Detect which cell encompasses the target text, then output its (x, y) center coordinate. 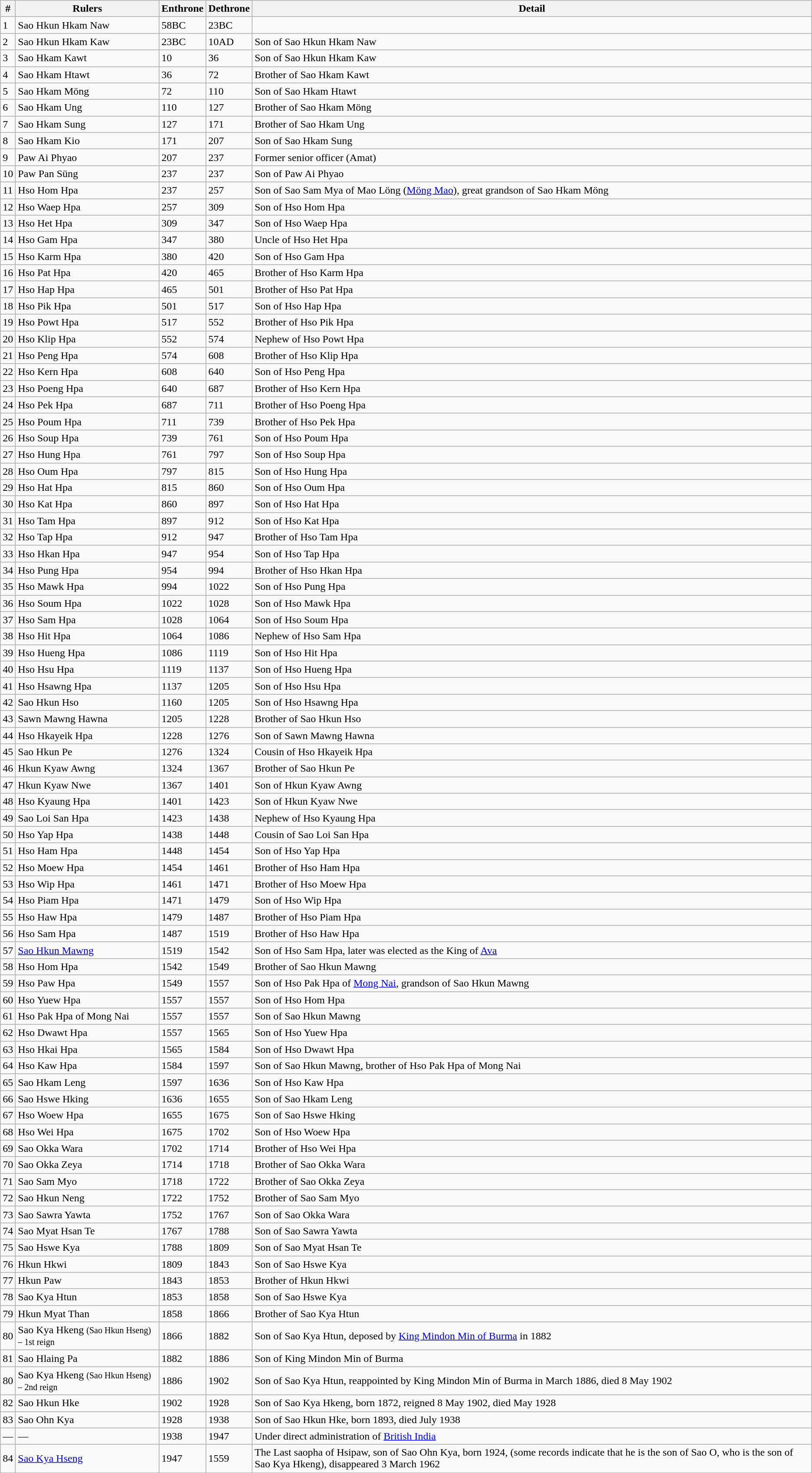
Sao Kya Hseng (88, 1458)
Son of Sao Hswe Hking (532, 1115)
Hso Hap Hpa (88, 289)
Hso Gam Hpa (88, 240)
55 (8, 917)
Son of Hso Kat Hpa (532, 521)
Sao Kya Htun (88, 1297)
Hso Yap Hpa (88, 835)
69 (8, 1148)
71 (8, 1181)
Hso Kat Hpa (88, 504)
Hso Pat Hpa (88, 273)
30 (8, 504)
Son of Hso Dwawt Hpa (532, 1049)
Son of Hso Mawk Hpa (532, 603)
Son of Hso Hsawng Hpa (532, 702)
Son of Hso Poum Hpa (532, 438)
Son of Hso Sam Hpa, later was elected as the King of Ava (532, 950)
75 (8, 1247)
Hkun Myat Than (88, 1314)
23 (8, 388)
12 (8, 207)
Sao Hkam Möng (88, 91)
Hso Hueng Hpa (88, 653)
Sao Hkam Kio (88, 141)
1160 (183, 702)
Hso Waep Hpa (88, 207)
Hso Kern Hpa (88, 372)
Hso Pak Hpa of Mong Nai (88, 1016)
Sao Ohn Kya (88, 1420)
Sao Kya Hkeng (Sao Hkun Hseng) – 1st reign (88, 1336)
Son of Sao Kya Htun, deposed by King Mindon Min of Burma in 1882 (532, 1336)
Hso Hat Hpa (88, 488)
46 (8, 769)
32 (8, 537)
54 (8, 901)
Hkun Paw (88, 1281)
65 (8, 1082)
Hso Soum Hpa (88, 603)
1559 (229, 1458)
Hso Piam Hpa (88, 901)
39 (8, 653)
Son of Sao Hkam Sung (532, 141)
Paw Ai Phyao (88, 157)
Hso Pik Hpa (88, 306)
62 (8, 1033)
Hso Klip Hpa (88, 339)
Sao Hswe Hking (88, 1099)
28 (8, 471)
Brother of Hso Pat Hpa (532, 289)
41 (8, 686)
Hso Mawk Hpa (88, 587)
38 (8, 636)
83 (8, 1420)
60 (8, 1000)
Son of Hso Hung Hpa (532, 471)
7 (8, 124)
58BC (183, 25)
Son of Sao Myat Hsan Te (532, 1247)
Hso Woew Hpa (88, 1115)
6 (8, 108)
Cousin of Sao Loi San Hpa (532, 835)
Son of Hso Woew Hpa (532, 1132)
Son of Hso Yap Hpa (532, 851)
34 (8, 570)
Brother of Sao Hkam Möng (532, 108)
Son of Sao Hkun Hkam Kaw (532, 58)
Sao Hkam Htawt (88, 75)
Hso Powt Hpa (88, 322)
16 (8, 273)
Sao Sawra Yawta (88, 1214)
42 (8, 702)
Hso Het Hpa (88, 224)
61 (8, 1016)
29 (8, 488)
Hso Poeng Hpa (88, 388)
Brother of Hso Pik Hpa (532, 322)
Brother of Hso Ham Hpa (532, 868)
63 (8, 1049)
Hso Wei Hpa (88, 1132)
Son of Hkun Kyaw Nwe (532, 802)
Brother of Hso Tam Hpa (532, 537)
Cousin of Hso Hkayeik Hpa (532, 752)
Brother of Sao Okka Wara (532, 1165)
Son of Hso Pung Hpa (532, 587)
47 (8, 785)
15 (8, 256)
Hso Tam Hpa (88, 521)
2 (8, 42)
Sao Hkun Neng (88, 1198)
Son of Hso Soup Hpa (532, 454)
64 (8, 1066)
Hkun Kyaw Nwe (88, 785)
49 (8, 818)
77 (8, 1281)
Son of Hso Hueng Hpa (532, 669)
Sao Hkun Hso (88, 702)
Son of Hso Hat Hpa (532, 504)
Hso Hkai Hpa (88, 1049)
9 (8, 157)
Former senior officer (Amat) (532, 157)
Hso Kaw Hpa (88, 1066)
Brother of Sao Hkun Pe (532, 769)
79 (8, 1314)
Brother of Sao Hkun Hso (532, 719)
Son of Hso Hap Hpa (532, 306)
Son of Hso Gam Hpa (532, 256)
Brother of Hso Moew Hpa (532, 884)
Son of Hso Pak Hpa of Mong Nai, grandson of Sao Hkun Mawng (532, 983)
74 (8, 1231)
Dethrone (229, 9)
Sao Hswe Kya (88, 1247)
Hso Poum Hpa (88, 421)
Brother of Sao Kya Htun (532, 1314)
45 (8, 752)
Hso Ham Hpa (88, 851)
Son of Paw Ai Phyao (532, 174)
73 (8, 1214)
Brother of Hso Kern Hpa (532, 388)
10AD (229, 42)
Son of Hso Kaw Hpa (532, 1082)
Brother of Hso Poeng Hpa (532, 405)
Hso Hsawng Hpa (88, 686)
Sao Hkun Hke (88, 1403)
Son of Sao Sawra Yawta (532, 1231)
Hkun Kyaw Awng (88, 769)
Son of Sao Sam Mya of Mao Löng (Möng Mao), great grandson of Sao Hkam Möng (532, 190)
40 (8, 669)
Hso Yuew Hpa (88, 1000)
Son of Hso Peng Hpa (532, 372)
Detail (532, 9)
19 (8, 322)
Sao Sam Myo (88, 1181)
Brother of Hso Haw Hpa (532, 934)
Hso Peng Hpa (88, 355)
Uncle of Hso Het Hpa (532, 240)
35 (8, 587)
Hso Pung Hpa (88, 570)
8 (8, 141)
1 (8, 25)
Hso Hsu Hpa (88, 669)
Brother of Sao Hkun Mawng (532, 967)
Brother of Hso Klip Hpa (532, 355)
53 (8, 884)
Hso Moew Hpa (88, 868)
Son of Sao Hkun Hkam Naw (532, 42)
37 (8, 620)
Brother of Hso Karm Hpa (532, 273)
58 (8, 967)
14 (8, 240)
67 (8, 1115)
Nephew of Hso Kyaung Hpa (532, 818)
Rulers (88, 9)
Son of Sao Hkun Hke, born 1893, died July 1938 (532, 1420)
Sao Hkun Mawng (88, 950)
51 (8, 851)
Son of Hso Waep Hpa (532, 224)
17 (8, 289)
33 (8, 554)
Hso Hung Hpa (88, 454)
Sao Hkam Kawt (88, 58)
5 (8, 91)
Hso Hkan Hpa (88, 554)
70 (8, 1165)
Sao Kya Hkeng (Sao Hkun Hseng) – 2nd reign (88, 1381)
50 (8, 835)
Son of King Mindon Min of Burma (532, 1358)
Brother of Sao Hkam Ung (532, 124)
Son of Sao Hkun Mawng (532, 1016)
Son of Hso Oum Hpa (532, 488)
Hso Oum Hpa (88, 471)
20 (8, 339)
Sao Hkam Ung (88, 108)
Son of Sao Hkun Mawng, brother of Hso Pak Hpa of Mong Nai (532, 1066)
Brother of Sao Sam Myo (532, 1198)
Sawn Mawng Hawna (88, 719)
Brother of Sao Hkam Kawt (532, 75)
25 (8, 421)
82 (8, 1403)
Under direct administration of British India (532, 1436)
43 (8, 719)
Nephew of Hso Sam Hpa (532, 636)
# (8, 9)
Son of Hkun Kyaw Awng (532, 785)
Son of Hso Yuew Hpa (532, 1033)
13 (8, 224)
Hso Pek Hpa (88, 405)
Son of Sao Hkam Htawt (532, 91)
Brother of Hso Pek Hpa (532, 421)
Hso Paw Hpa (88, 983)
Sao Hkun Hkam Kaw (88, 42)
78 (8, 1297)
18 (8, 306)
Sao Hlaing Pa (88, 1358)
66 (8, 1099)
Brother of Hso Wei Hpa (532, 1148)
Sao Hkam Leng (88, 1082)
21 (8, 355)
11 (8, 190)
26 (8, 438)
Son of Sao Kya Hkeng, born 1872, reigned 8 May 1902, died May 1928 (532, 1403)
Son of Sao Kya Htun, reappointed by King Mindon Min of Burma in March 1886, died 8 May 1902 (532, 1381)
Son of Hso Tap Hpa (532, 554)
Hso Kyaung Hpa (88, 802)
48 (8, 802)
Brother of Hso Piam Hpa (532, 917)
Hso Tap Hpa (88, 537)
Sao Hkam Sung (88, 124)
Son of Sao Okka Wara (532, 1214)
Hso Karm Hpa (88, 256)
Hso Hit Hpa (88, 636)
Sao Hkun Hkam Naw (88, 25)
57 (8, 950)
Enthrone (183, 9)
Son of Hso Hit Hpa (532, 653)
59 (8, 983)
22 (8, 372)
68 (8, 1132)
76 (8, 1264)
Hso Hkayeik Hpa (88, 736)
4 (8, 75)
84 (8, 1458)
81 (8, 1358)
Paw Pan Süng (88, 174)
44 (8, 736)
Hso Wip Hpa (88, 884)
Brother of Sao Okka Zeya (532, 1181)
24 (8, 405)
Son of Sao Hkam Leng (532, 1099)
Sao Myat Hsan Te (88, 1231)
Son of Hso Soum Hpa (532, 620)
Sao Loi San Hpa (88, 818)
Son of Hso Wip Hpa (532, 901)
Son of Sawn Mawng Hawna (532, 736)
Hkun Hkwi (88, 1264)
Brother of Hso Hkan Hpa (532, 570)
52 (8, 868)
Sao Hkun Pe (88, 752)
Hso Dwawt Hpa (88, 1033)
56 (8, 934)
Hso Haw Hpa (88, 917)
Son of Hso Hsu Hpa (532, 686)
Sao Okka Zeya (88, 1165)
27 (8, 454)
Sao Okka Wara (88, 1148)
Brother of Hkun Hkwi (532, 1281)
31 (8, 521)
3 (8, 58)
Hso Soup Hpa (88, 438)
Nephew of Hso Powt Hpa (532, 339)
